For the text-containing cell, return its midpoint in [x, y] coordinate format. 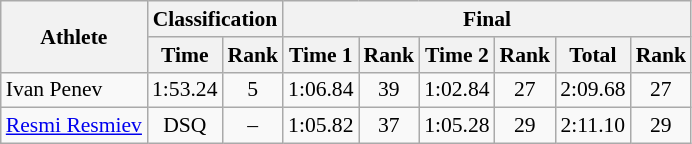
1:02.84 [456, 90]
1:05.82 [320, 126]
2:11.10 [592, 126]
1:06.84 [320, 90]
5 [252, 90]
Ivan Penev [74, 90]
Time [184, 55]
2:09.68 [592, 90]
Resmi Resmiev [74, 126]
Time 1 [320, 55]
Final [487, 19]
Athlete [74, 36]
– [252, 126]
39 [390, 90]
DSQ [184, 126]
Classification [215, 19]
Time 2 [456, 55]
Total [592, 55]
37 [390, 126]
1:05.28 [456, 126]
1:53.24 [184, 90]
